Return the (x, y) coordinate for the center point of the cell that contains the specified text.  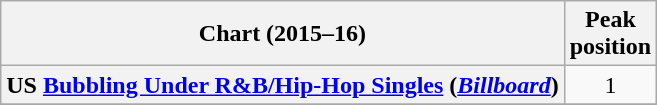
US Bubbling Under R&B/Hip-Hop Singles (Billboard) (282, 85)
Peakposition (610, 34)
1 (610, 85)
Chart (2015–16) (282, 34)
